Locate the cell with the specified text and output its [X, Y] center coordinate. 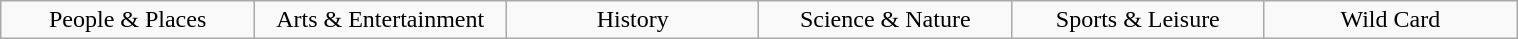
Sports & Leisure [1138, 20]
Science & Nature [886, 20]
Arts & Entertainment [380, 20]
People & Places [128, 20]
Wild Card [1390, 20]
History [632, 20]
